Capture the cell that displays the provided text and extract its (X, Y) central coordinate. 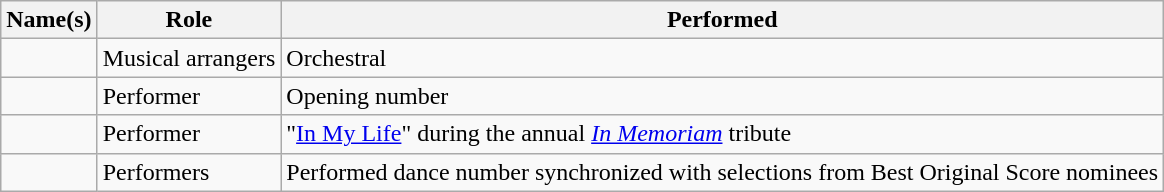
Name(s) (49, 20)
Musical arrangers (189, 58)
Role (189, 20)
Performers (189, 172)
Performed (722, 20)
"In My Life" during the annual In Memoriam tribute (722, 134)
Orchestral (722, 58)
Opening number (722, 96)
Performed dance number synchronized with selections from Best Original Score nominees (722, 172)
